Capture the cell that displays the provided text and extract its [x, y] central coordinate. 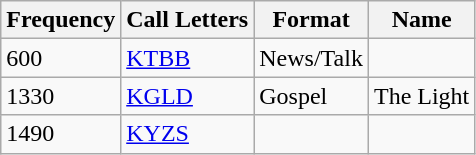
1330 [61, 96]
Gospel [312, 96]
KTBB [188, 58]
Format [312, 20]
The Light [421, 96]
KGLD [188, 96]
News/Talk [312, 58]
Name [421, 20]
Call Letters [188, 20]
KYZS [188, 134]
Frequency [61, 20]
1490 [61, 134]
600 [61, 58]
